Scan for the cell matching the given text and deliver its (x, y) coordinate at center. 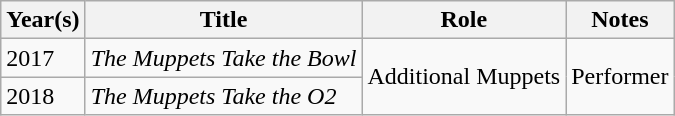
The Muppets Take the O2 (224, 96)
Year(s) (43, 20)
Title (224, 20)
Additional Muppets (464, 77)
Role (464, 20)
2018 (43, 96)
Performer (620, 77)
2017 (43, 58)
Notes (620, 20)
The Muppets Take the Bowl (224, 58)
